Detect which cell encompasses the target text, then output its [x, y] center coordinate. 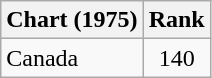
Chart (1975) [72, 20]
Canada [72, 58]
Rank [176, 20]
140 [176, 58]
